Find where the given text appears and provide that cell's center as [x, y] coordinate. 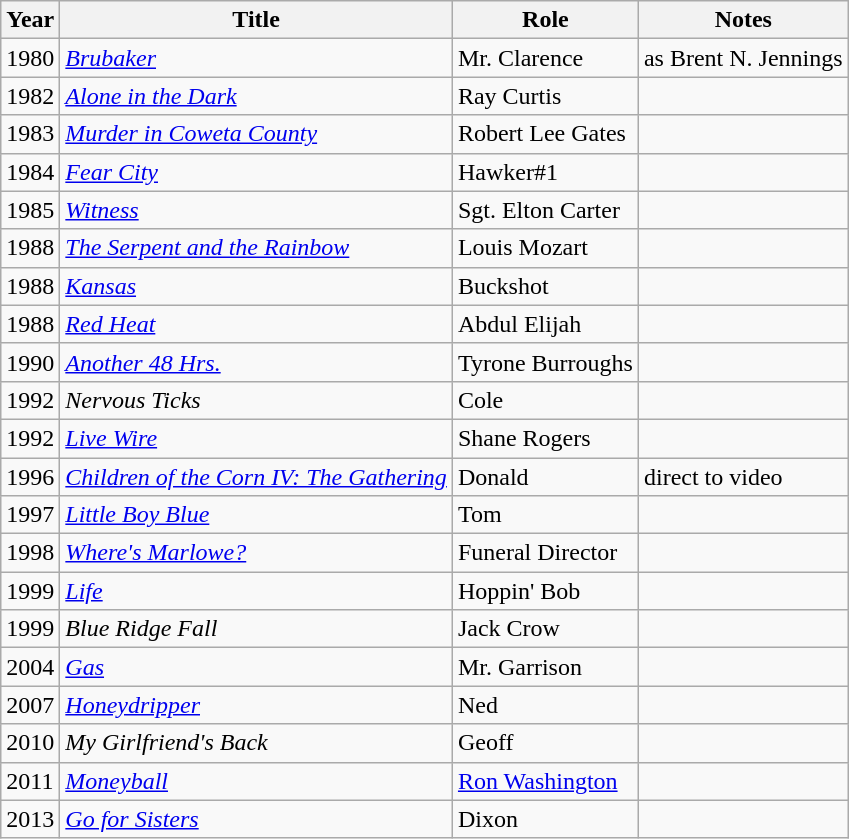
Year [30, 20]
Shane Rogers [545, 438]
1998 [30, 553]
Tyrone Burroughs [545, 362]
Sgt. Elton Carter [545, 210]
Ned [545, 705]
1982 [30, 96]
1983 [30, 134]
Blue Ridge Fall [256, 629]
Life [256, 591]
Robert Lee Gates [545, 134]
Kansas [256, 286]
Donald [545, 477]
Dixon [545, 819]
Tom [545, 515]
1985 [30, 210]
2007 [30, 705]
Buckshot [545, 286]
Another 48 Hrs. [256, 362]
Brubaker [256, 58]
direct to video [743, 477]
Where's Marlowe? [256, 553]
Witness [256, 210]
My Girlfriend's Back [256, 743]
2013 [30, 819]
Nervous Ticks [256, 400]
Geoff [545, 743]
Fear City [256, 172]
Go for Sisters [256, 819]
2011 [30, 781]
1997 [30, 515]
Cole [545, 400]
The Serpent and the Rainbow [256, 248]
Gas [256, 667]
Mr. Garrison [545, 667]
Hawker#1 [545, 172]
Red Heat [256, 324]
Role [545, 20]
Alone in the Dark [256, 96]
1996 [30, 477]
Hoppin' Bob [545, 591]
Little Boy Blue [256, 515]
Ray Curtis [545, 96]
Title [256, 20]
2004 [30, 667]
1980 [30, 58]
2010 [30, 743]
Ron Washington [545, 781]
1990 [30, 362]
Murder in Coweta County [256, 134]
Honeydripper [256, 705]
Jack Crow [545, 629]
Mr. Clarence [545, 58]
1984 [30, 172]
Abdul Elijah [545, 324]
Live Wire [256, 438]
Moneyball [256, 781]
Children of the Corn IV: The Gathering [256, 477]
Notes [743, 20]
Funeral Director [545, 553]
as Brent N. Jennings [743, 58]
Louis Mozart [545, 248]
